Determine the [X, Y] coordinate at the center of the cell enclosing the given text.  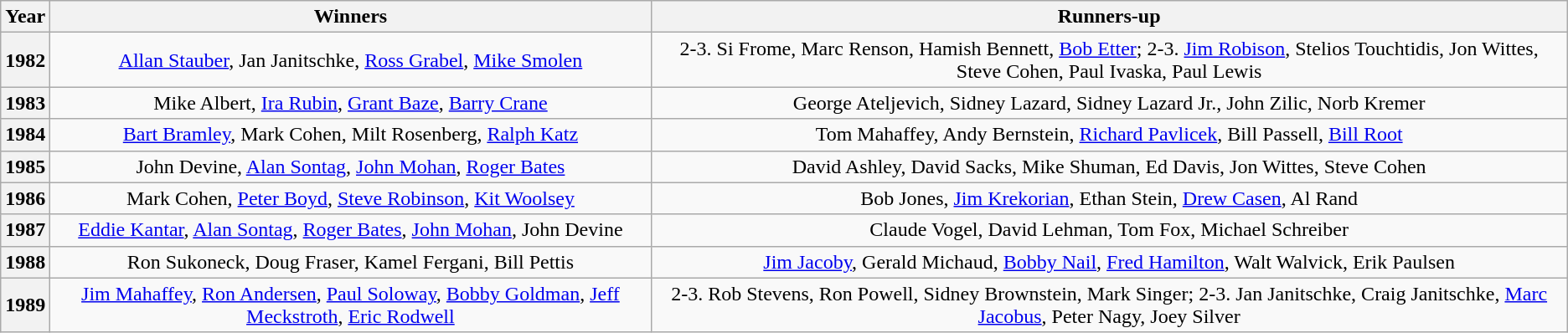
2-3. Rob Stevens, Ron Powell, Sidney Brownstein, Mark Singer; 2-3. Jan Janitschke, Craig Janitschke, Marc Jacobus, Peter Nagy, Joey Silver [1109, 305]
Jim Mahaffey, Ron Andersen, Paul Soloway, Bobby Goldman, Jeff Meckstroth, Eric Rodwell [350, 305]
1989 [25, 305]
David Ashley, David Sacks, Mike Shuman, Ed Davis, Jon Wittes, Steve Cohen [1109, 166]
Runners-up [1109, 17]
George Ateljevich, Sidney Lazard, Sidney Lazard Jr., John Zilic, Norb Kremer [1109, 103]
Mike Albert, Ira Rubin, Grant Baze, Barry Crane [350, 103]
1983 [25, 103]
Tom Mahaffey, Andy Bernstein, Richard Pavlicek, Bill Passell, Bill Root [1109, 135]
1982 [25, 60]
Mark Cohen, Peter Boyd, Steve Robinson, Kit Woolsey [350, 198]
Jim Jacoby, Gerald Michaud, Bobby Nail, Fred Hamilton, Walt Walvick, Erik Paulsen [1109, 262]
Year [25, 17]
Allan Stauber, Jan Janitschke, Ross Grabel, Mike Smolen [350, 60]
Ron Sukoneck, Doug Fraser, Kamel Fergani, Bill Pettis [350, 262]
1984 [25, 135]
Eddie Kantar, Alan Sontag, Roger Bates, John Mohan, John Devine [350, 230]
1986 [25, 198]
1987 [25, 230]
Bart Bramley, Mark Cohen, Milt Rosenberg, Ralph Katz [350, 135]
1985 [25, 166]
Bob Jones, Jim Krekorian, Ethan Stein, Drew Casen, Al Rand [1109, 198]
2-3. Si Frome, Marc Renson, Hamish Bennett, Bob Etter; 2-3. Jim Robison, Stelios Touchtidis, Jon Wittes, Steve Cohen, Paul Ivaska, Paul Lewis [1109, 60]
Winners [350, 17]
John Devine, Alan Sontag, John Mohan, Roger Bates [350, 166]
Claude Vogel, David Lehman, Tom Fox, Michael Schreiber [1109, 230]
1988 [25, 262]
